For the text-containing cell, return its midpoint in (x, y) coordinate format. 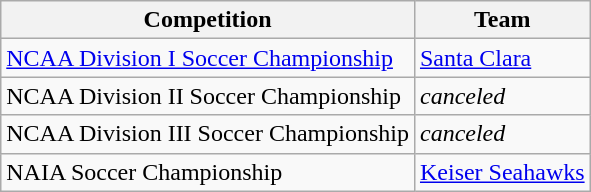
NCAA Division III Soccer Championship (208, 134)
Santa Clara (502, 58)
Competition (208, 20)
NCAA Division II Soccer Championship (208, 96)
NCAA Division I Soccer Championship (208, 58)
NAIA Soccer Championship (208, 172)
Keiser Seahawks (502, 172)
Team (502, 20)
